From the cell containing the given text, extract its center point as [x, y] coordinate. 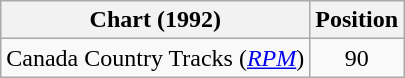
Position [357, 20]
90 [357, 58]
Chart (1992) [156, 20]
Canada Country Tracks (RPM) [156, 58]
